Determine the (X, Y) coordinate at the center of the cell enclosing the given text.  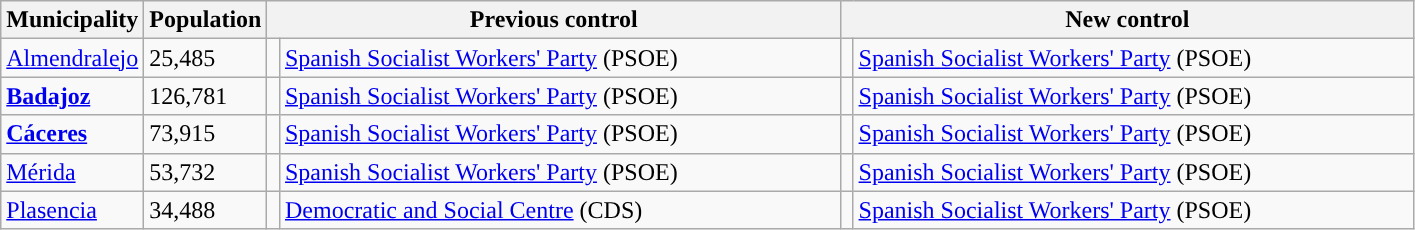
Population (206, 20)
53,732 (206, 172)
Almendralejo (72, 58)
New control (1127, 20)
126,781 (206, 96)
Previous control (554, 20)
Cáceres (72, 134)
25,485 (206, 58)
Mérida (72, 172)
Municipality (72, 20)
34,488 (206, 210)
73,915 (206, 134)
Plasencia (72, 210)
Badajoz (72, 96)
Democratic and Social Centre (CDS) (560, 210)
